Detect which cell encompasses the target text, then output its (X, Y) center coordinate. 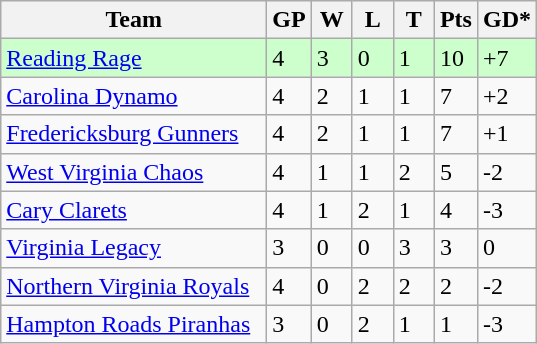
L (372, 20)
+2 (506, 96)
T (414, 20)
Carolina Dynamo (134, 96)
W (332, 20)
+1 (506, 134)
Fredericksburg Gunners (134, 134)
Pts (456, 20)
Hampton Roads Piranhas (134, 324)
GD* (506, 20)
Team (134, 20)
Virginia Legacy (134, 248)
Cary Clarets (134, 210)
+7 (506, 58)
West Virginia Chaos (134, 172)
10 (456, 58)
5 (456, 172)
GP (289, 20)
Northern Virginia Royals (134, 286)
Reading Rage (134, 58)
